Determine the [x, y] coordinate at the center of the cell enclosing the given text.  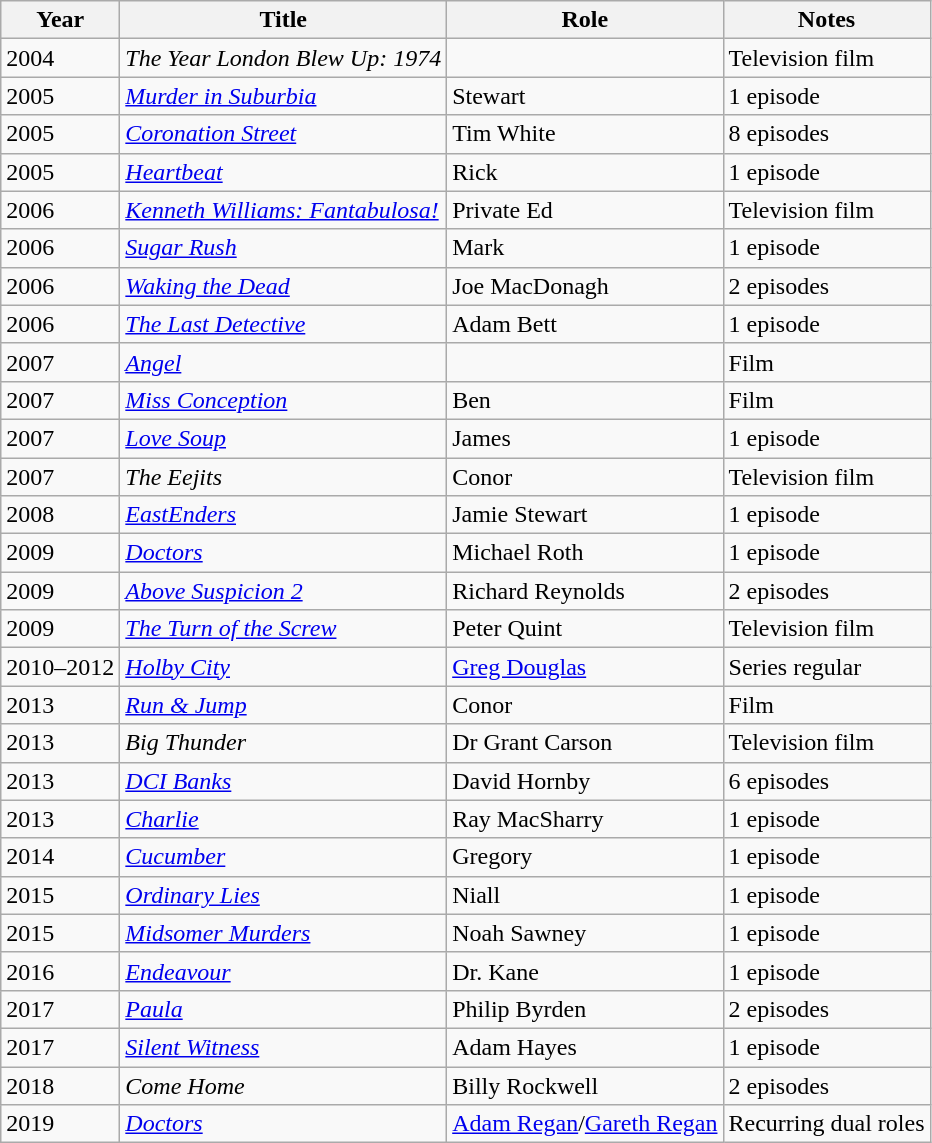
Ordinary Lies [284, 895]
Dr. Kane [585, 971]
2018 [60, 1085]
Heartbeat [284, 172]
Midsomer Murders [284, 933]
Silent Witness [284, 1047]
Series regular [826, 667]
Cucumber [284, 857]
DCI Banks [284, 781]
Year [60, 20]
2014 [60, 857]
Love Soup [284, 438]
Come Home [284, 1085]
Ben [585, 400]
Run & Jump [284, 705]
EastEnders [284, 515]
Paula [284, 1009]
Private Ed [585, 210]
Stewart [585, 96]
2004 [60, 58]
Endeavour [284, 971]
Above Suspicion 2 [284, 591]
Mark [585, 248]
Billy Rockwell [585, 1085]
Peter Quint [585, 629]
Sugar Rush [284, 248]
The Turn of the Screw [284, 629]
James [585, 438]
Dr Grant Carson [585, 743]
Coronation Street [284, 134]
Notes [826, 20]
8 episodes [826, 134]
Ray MacSharry [585, 819]
Waking the Dead [284, 286]
Noah Sawney [585, 933]
Jamie Stewart [585, 515]
2019 [60, 1124]
Adam Regan/Gareth Regan [585, 1124]
Title [284, 20]
2008 [60, 515]
Adam Hayes [585, 1047]
Philip Byrden [585, 1009]
The Last Detective [284, 324]
Recurring dual roles [826, 1124]
Rick [585, 172]
Miss Conception [284, 400]
6 episodes [826, 781]
Big Thunder [284, 743]
Kenneth Williams: Fantabulosa! [284, 210]
Joe MacDonagh [585, 286]
The Year London Blew Up: 1974 [284, 58]
Charlie [284, 819]
Michael Roth [585, 553]
Greg Douglas [585, 667]
Murder in Suburbia [284, 96]
Adam Bett [585, 324]
The Eejits [284, 477]
Niall [585, 895]
Angel [284, 362]
Holby City [284, 667]
David Hornby [585, 781]
Richard Reynolds [585, 591]
Role [585, 20]
2016 [60, 971]
Gregory [585, 857]
Tim White [585, 134]
2010–2012 [60, 667]
